Determine the (x, y) coordinate at the center of the cell enclosing the given text.  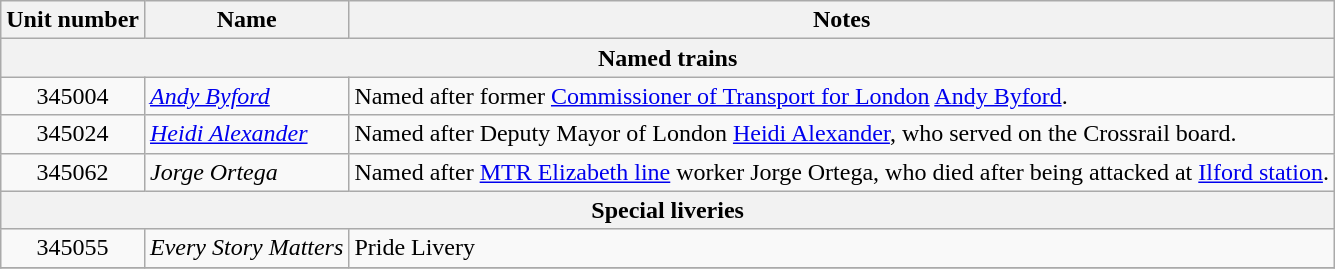
Notes (842, 20)
Named after MTR Elizabeth line worker Jorge Ortega, who died after being attacked at Ilford station. (842, 172)
345055 (73, 248)
Named trains (668, 58)
Named after former Commissioner of Transport for London Andy Byford. (842, 96)
Jorge Ortega (246, 172)
345004 (73, 96)
Named after Deputy Mayor of London Heidi Alexander, who served on the Crossrail board. (842, 134)
Name (246, 20)
Heidi Alexander (246, 134)
345062 (73, 172)
Andy Byford (246, 96)
Special liveries (668, 210)
Every Story Matters (246, 248)
Pride Livery (842, 248)
Unit number (73, 20)
345024 (73, 134)
